Detect which cell encompasses the target text, then output its [x, y] center coordinate. 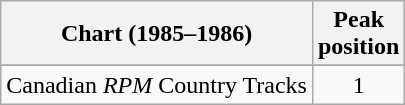
1 [358, 85]
Canadian RPM Country Tracks [157, 85]
Chart (1985–1986) [157, 34]
Peakposition [358, 34]
